Provide the [X, Y] coordinate of the cell's center where the given text is located.  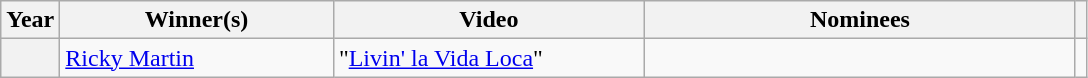
Video [488, 20]
Year [30, 20]
"Livin' la Vida Loca" [488, 58]
Nominees [860, 20]
Ricky Martin [197, 58]
Winner(s) [197, 20]
